Locate the cell with the specified text and output its (X, Y) center coordinate. 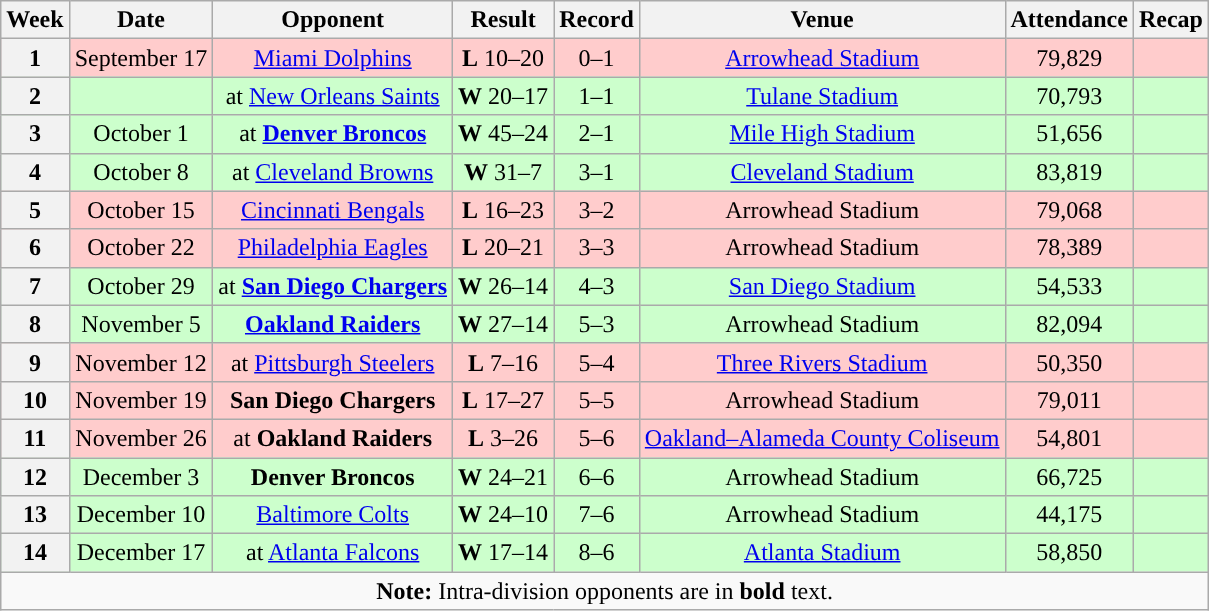
Cincinnati Bengals (333, 210)
L 7–16 (504, 362)
3–1 (597, 172)
4 (35, 172)
W 24–10 (504, 515)
December 10 (141, 515)
at Pittsburgh Steelers (333, 362)
November 12 (141, 362)
October 29 (141, 286)
Atlanta Stadium (822, 553)
Cleveland Stadium (822, 172)
L 17–27 (504, 400)
W 17–14 (504, 553)
October 22 (141, 248)
at Cleveland Browns (333, 172)
5–3 (597, 324)
5–4 (597, 362)
5–6 (597, 438)
14 (35, 553)
November 26 (141, 438)
September 17 (141, 58)
6–6 (597, 477)
13 (35, 515)
79,068 (1069, 210)
66,725 (1069, 477)
Mile High Stadium (822, 134)
0–1 (597, 58)
1–1 (597, 96)
79,011 (1069, 400)
58,850 (1069, 553)
October 1 (141, 134)
L 20–21 (504, 248)
78,389 (1069, 248)
6 (35, 248)
12 (35, 477)
83,819 (1069, 172)
Three Rivers Stadium (822, 362)
Opponent (333, 20)
at Atlanta Falcons (333, 553)
Record (597, 20)
San Diego Chargers (333, 400)
7 (35, 286)
44,175 (1069, 515)
at New Orleans Saints (333, 96)
W 31–7 (504, 172)
Attendance (1069, 20)
W 26–14 (504, 286)
4–3 (597, 286)
November 19 (141, 400)
L 3–26 (504, 438)
Week (35, 20)
W 27–14 (504, 324)
3–2 (597, 210)
10 (35, 400)
54,801 (1069, 438)
8–6 (597, 553)
Oakland Raiders (333, 324)
3 (35, 134)
W 20–17 (504, 96)
San Diego Stadium (822, 286)
at Denver Broncos (333, 134)
December 3 (141, 477)
54,533 (1069, 286)
Venue (822, 20)
70,793 (1069, 96)
Denver Broncos (333, 477)
W 45–24 (504, 134)
at Oakland Raiders (333, 438)
51,656 (1069, 134)
W 24–21 (504, 477)
Result (504, 20)
9 (35, 362)
November 5 (141, 324)
79,829 (1069, 58)
October 15 (141, 210)
December 17 (141, 553)
at San Diego Chargers (333, 286)
8 (35, 324)
Miami Dolphins (333, 58)
Philadelphia Eagles (333, 248)
Baltimore Colts (333, 515)
Oakland–Alameda County Coliseum (822, 438)
2–1 (597, 134)
5–5 (597, 400)
L 16–23 (504, 210)
Date (141, 20)
2 (35, 96)
5 (35, 210)
1 (35, 58)
Note: Intra-division opponents are in bold text. (605, 591)
11 (35, 438)
Recap (1170, 20)
Tulane Stadium (822, 96)
3–3 (597, 248)
7–6 (597, 515)
October 8 (141, 172)
L 10–20 (504, 58)
82,094 (1069, 324)
50,350 (1069, 362)
